Pinpoint the cell where the given text exists, returning its (X, Y) midpoint coordinate. 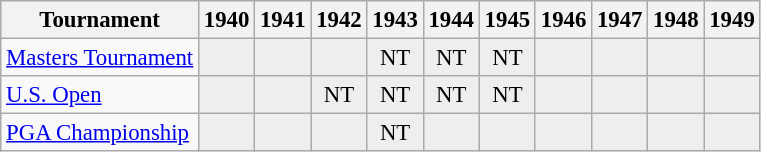
1944 (451, 20)
1941 (283, 20)
PGA Championship (100, 133)
Masters Tournament (100, 58)
U.S. Open (100, 95)
1946 (563, 20)
1943 (395, 20)
Tournament (100, 20)
1947 (620, 20)
1945 (507, 20)
1940 (227, 20)
1948 (676, 20)
1949 (732, 20)
1942 (339, 20)
